Capture the cell that displays the provided text and extract its (X, Y) central coordinate. 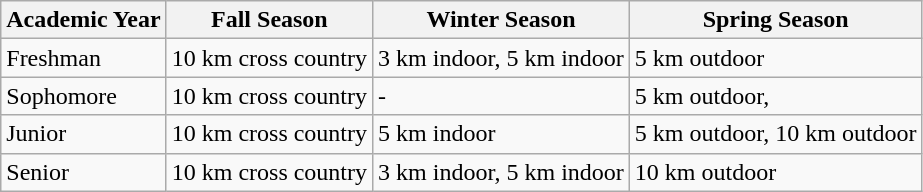
5 km indoor (502, 134)
Academic Year (84, 20)
5 km outdoor (776, 58)
Sophomore (84, 96)
5 km outdoor, (776, 96)
10 km outdoor (776, 172)
Senior (84, 172)
Fall Season (269, 20)
Junior (84, 134)
Winter Season (502, 20)
Spring Season (776, 20)
- (502, 96)
5 km outdoor, 10 km outdoor (776, 134)
Freshman (84, 58)
